Locate the cell with the specified text and output its [x, y] center coordinate. 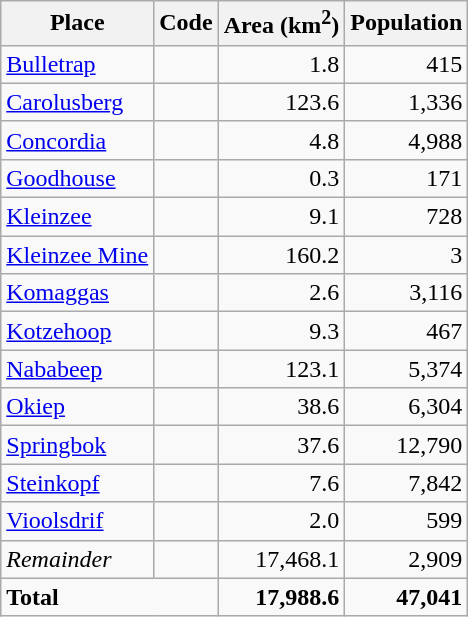
Vioolsdrif [78, 521]
Code [186, 24]
Total [110, 597]
Springbok [78, 445]
171 [406, 178]
Concordia [78, 140]
Kleinzee Mine [78, 255]
0.3 [282, 178]
7,842 [406, 483]
Remainder [78, 559]
Okiep [78, 407]
Kotzehoop [78, 331]
Area (km2) [282, 24]
47,041 [406, 597]
Goodhouse [78, 178]
Population [406, 24]
Nababeep [78, 369]
Place [78, 24]
Steinkopf [78, 483]
9.3 [282, 331]
2.0 [282, 521]
728 [406, 217]
599 [406, 521]
6,304 [406, 407]
3 [406, 255]
38.6 [282, 407]
17,988.6 [282, 597]
37.6 [282, 445]
9.1 [282, 217]
415 [406, 64]
17,468.1 [282, 559]
467 [406, 331]
1.8 [282, 64]
2.6 [282, 293]
2,909 [406, 559]
4,988 [406, 140]
160.2 [282, 255]
Komaggas [78, 293]
12,790 [406, 445]
123.6 [282, 102]
123.1 [282, 369]
Carolusberg [78, 102]
5,374 [406, 369]
1,336 [406, 102]
7.6 [282, 483]
Kleinzee [78, 217]
3,116 [406, 293]
Bulletrap [78, 64]
4.8 [282, 140]
